Capture the cell that displays the provided text and extract its [X, Y] central coordinate. 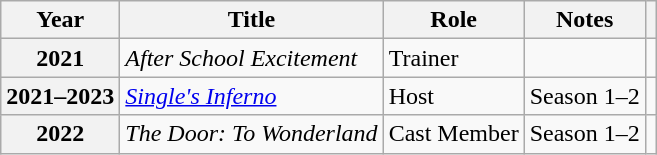
Host [454, 96]
The Door: To Wonderland [252, 134]
Single's Inferno [252, 96]
2021 [60, 58]
Title [252, 20]
Cast Member [454, 134]
Trainer [454, 58]
Notes [584, 20]
After School Excitement [252, 58]
2021–2023 [60, 96]
2022 [60, 134]
Year [60, 20]
Role [454, 20]
